Scan for the cell matching the given text and deliver its (x, y) coordinate at center. 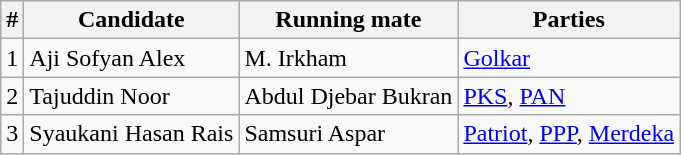
1 (12, 58)
PKS, PAN (569, 96)
Syaukani Hasan Rais (132, 134)
Abdul Djebar Bukran (348, 96)
Aji Sofyan Alex (132, 58)
Parties (569, 20)
Tajuddin Noor (132, 96)
Samsuri Aspar (348, 134)
Patriot, PPP, Merdeka (569, 134)
2 (12, 96)
Golkar (569, 58)
Candidate (132, 20)
# (12, 20)
M. Irkham (348, 58)
Running mate (348, 20)
3 (12, 134)
